Identify which cell holds the provided text, then report its (x, y) central coordinate. 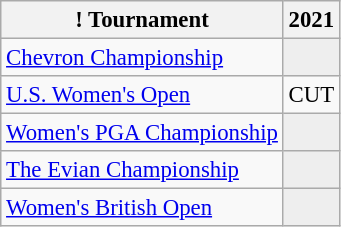
The Evian Championship (142, 170)
U.S. Women's Open (142, 95)
! Tournament (142, 20)
Women's British Open (142, 208)
Chevron Championship (142, 58)
Women's PGA Championship (142, 133)
CUT (311, 95)
2021 (311, 20)
